Extract the (x, y) coordinate from the center of the cell holding the provided text.  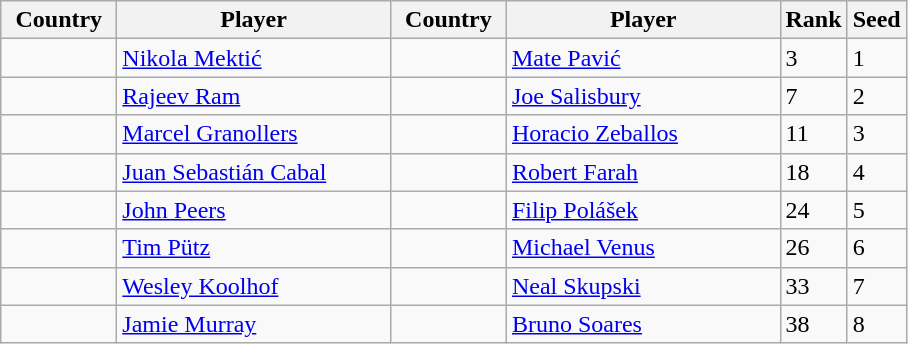
33 (814, 286)
5 (876, 210)
Nikola Mektić (254, 58)
Tim Pütz (254, 248)
Seed (876, 20)
4 (876, 172)
Neal Skupski (643, 286)
Jamie Murray (254, 324)
Joe Salisbury (643, 96)
Marcel Granollers (254, 134)
Rajeev Ram (254, 96)
Juan Sebastián Cabal (254, 172)
11 (814, 134)
Rank (814, 20)
24 (814, 210)
Robert Farah (643, 172)
26 (814, 248)
Filip Polášek (643, 210)
2 (876, 96)
Michael Venus (643, 248)
Mate Pavić (643, 58)
18 (814, 172)
6 (876, 248)
Wesley Koolhof (254, 286)
John Peers (254, 210)
38 (814, 324)
1 (876, 58)
8 (876, 324)
Horacio Zeballos (643, 134)
Bruno Soares (643, 324)
